Locate the cell with the specified text and output its (x, y) center coordinate. 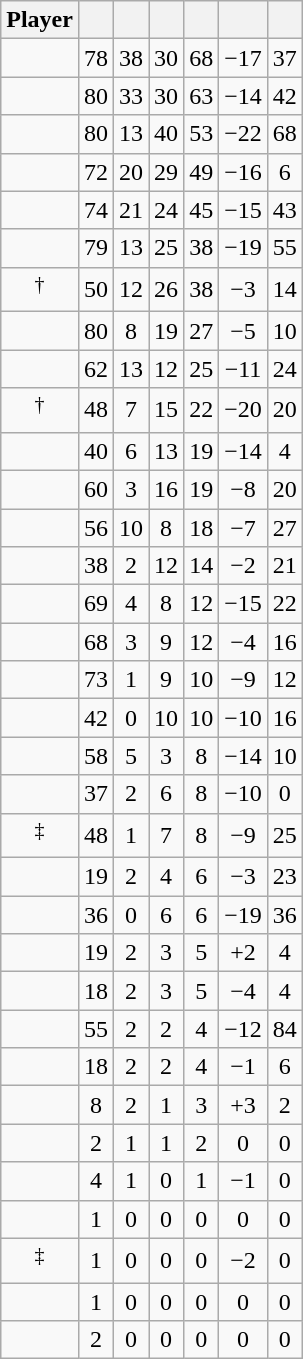
33 (132, 96)
58 (96, 756)
72 (96, 172)
26 (166, 290)
79 (96, 248)
−16 (244, 172)
62 (96, 369)
15 (166, 410)
+2 (244, 953)
43 (284, 210)
−8 (244, 489)
−20 (244, 410)
53 (202, 134)
84 (284, 1029)
56 (96, 528)
45 (202, 210)
−11 (244, 369)
74 (96, 210)
−5 (244, 331)
50 (96, 290)
Player (40, 20)
73 (96, 680)
60 (96, 489)
63 (202, 96)
29 (166, 172)
−22 (244, 134)
49 (202, 172)
78 (96, 58)
69 (96, 604)
23 (284, 877)
−7 (244, 528)
−17 (244, 58)
+3 (244, 1105)
−12 (244, 1029)
